Extract the [x, y] coordinate from the center of the cell holding the provided text.  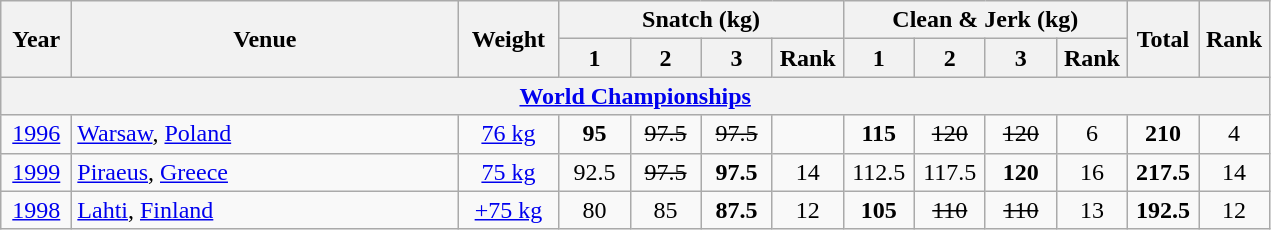
75 kg [508, 172]
+75 kg [508, 210]
115 [878, 134]
Total [1162, 39]
4 [1234, 134]
95 [594, 134]
Weight [508, 39]
Lahti, Finland [265, 210]
Venue [265, 39]
192.5 [1162, 210]
Year [36, 39]
85 [666, 210]
World Championships [636, 96]
117.5 [950, 172]
105 [878, 210]
217.5 [1162, 172]
Snatch (kg) [701, 20]
80 [594, 210]
210 [1162, 134]
87.5 [736, 210]
92.5 [594, 172]
76 kg [508, 134]
Clean & Jerk (kg) [985, 20]
Warsaw, Poland [265, 134]
6 [1092, 134]
1998 [36, 210]
16 [1092, 172]
13 [1092, 210]
Piraeus, Greece [265, 172]
112.5 [878, 172]
1999 [36, 172]
1996 [36, 134]
